Detect which cell encompasses the target text, then output its [x, y] center coordinate. 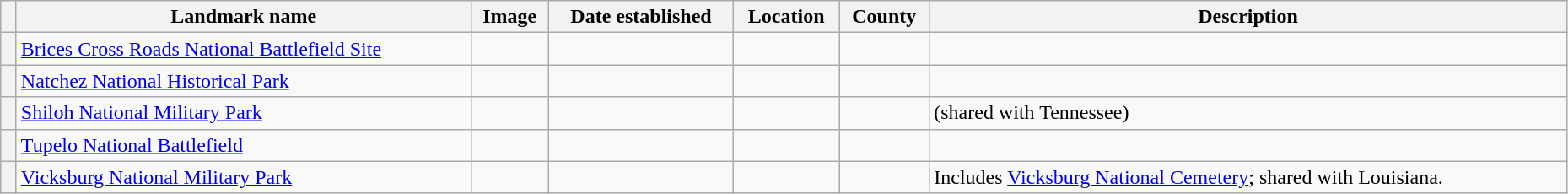
Natchez National Historical Park [243, 81]
(shared with Tennessee) [1248, 113]
County [884, 17]
Vicksburg National Military Park [243, 177]
Location [786, 17]
Includes Vicksburg National Cemetery; shared with Louisiana. [1248, 177]
Shiloh National Military Park [243, 113]
Description [1248, 17]
Landmark name [243, 17]
Brices Cross Roads National Battlefield Site [243, 49]
Date established [641, 17]
Tupelo National Battlefield [243, 145]
Image [509, 17]
